Output the (X, Y) coordinate of the center of the cell containing the given text.  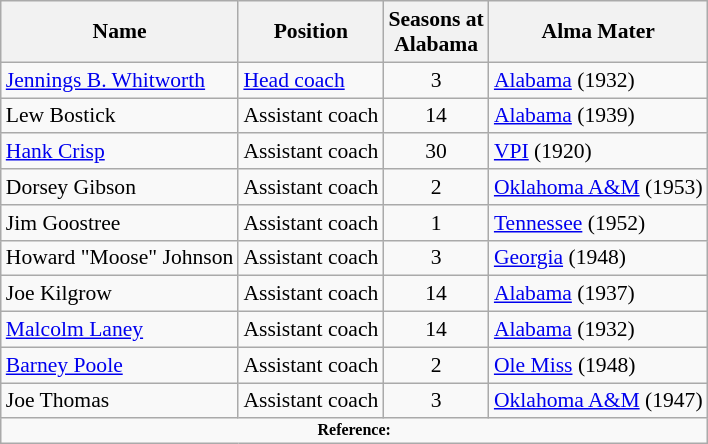
Oklahoma A&M (1953) (598, 187)
Malcolm Laney (120, 330)
Seasons atAlabama (436, 32)
Oklahoma A&M (1947) (598, 401)
Alabama (1939) (598, 116)
Hank Crisp (120, 152)
Position (310, 32)
Tennessee (1952) (598, 223)
1 (436, 223)
VPI (1920) (598, 152)
Alabama (1937) (598, 294)
Howard "Moose" Johnson (120, 258)
30 (436, 152)
Alma Mater (598, 32)
Name (120, 32)
Georgia (1948) (598, 258)
Head coach (310, 80)
Jim Goostree (120, 223)
Reference: (354, 431)
Ole Miss (1948) (598, 365)
Lew Bostick (120, 116)
Joe Thomas (120, 401)
Joe Kilgrow (120, 294)
Dorsey Gibson (120, 187)
Barney Poole (120, 365)
Jennings B. Whitworth (120, 80)
